Return the (x, y) coordinate for the center point of the cell that contains the specified text.  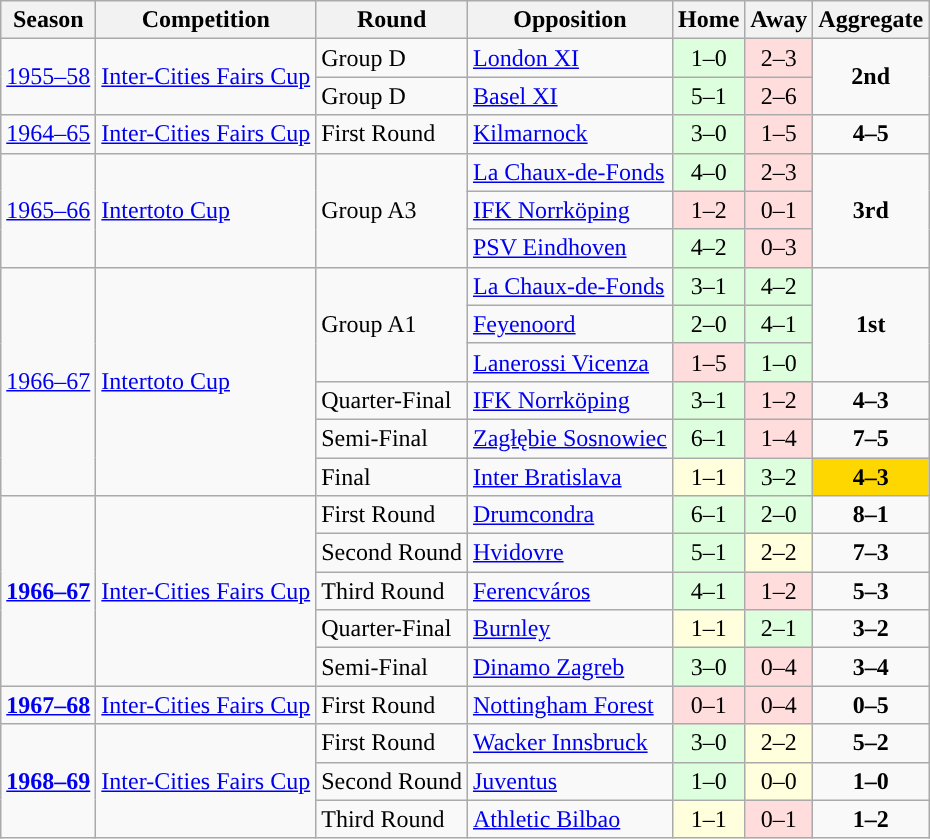
0–3 (779, 248)
1967–68 (48, 705)
Competition (206, 20)
Basel XI (570, 96)
3–4 (871, 667)
London XI (570, 58)
2–1 (779, 629)
8–1 (871, 515)
0–5 (871, 705)
7–5 (871, 438)
3rd (871, 210)
5–3 (871, 591)
Drumcondra (570, 515)
Lanerossi Vicenza (570, 362)
PSV Eindhoven (570, 248)
2nd (871, 77)
Hvidovre (570, 553)
1968–69 (48, 781)
4–0 (708, 172)
5–2 (871, 743)
1964–65 (48, 134)
1965–66 (48, 210)
Dinamo Zagreb (570, 667)
Nottingham Forest (570, 705)
2–6 (779, 96)
Opposition (570, 20)
Athletic Bilbao (570, 819)
Away (779, 20)
Group A1 (392, 324)
Aggregate (871, 20)
1955–58 (48, 77)
Ferencváros (570, 591)
Burnley (570, 629)
Juventus (570, 781)
Feyenoord (570, 324)
4–5 (871, 134)
Wacker Innsbruck (570, 743)
Home (708, 20)
Inter Bratislava (570, 477)
1–4 (779, 438)
Final (392, 477)
Group A3 (392, 210)
7–3 (871, 553)
Zagłębie Sosnowiec (570, 438)
Round (392, 20)
Season (48, 20)
1st (871, 324)
Kilmarnock (570, 134)
0–0 (779, 781)
